Search for the cell housing the specified text and yield its [X, Y] center coordinate. 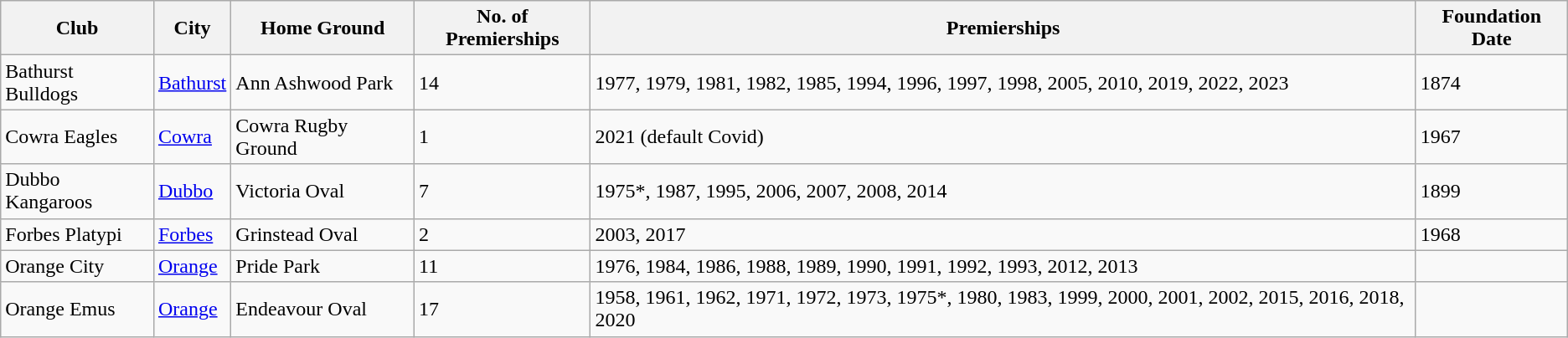
Premierships [1003, 28]
1976, 1984, 1986, 1988, 1989, 1990, 1991, 1992, 1993, 2012, 2013 [1003, 266]
1899 [1491, 191]
Grinstead Oval [323, 234]
7 [503, 191]
Forbes [192, 234]
11 [503, 266]
Orange Emus [77, 310]
Bathurst Bulldogs [77, 82]
1874 [1491, 82]
17 [503, 310]
Orange City [77, 266]
Ann Ashwood Park [323, 82]
City [192, 28]
1958, 1961, 1962, 1971, 1972, 1973, 1975*, 1980, 1983, 1999, 2000, 2001, 2002, 2015, 2016, 2018, 2020 [1003, 310]
Forbes Platypi [77, 234]
Dubbo [192, 191]
1975*, 1987, 1995, 2006, 2007, 2008, 2014 [1003, 191]
Dubbo Kangaroos [77, 191]
1977, 1979, 1981, 1982, 1985, 1994, 1996, 1997, 1998, 2005, 2010, 2019, 2022, 2023 [1003, 82]
1 [503, 137]
Victoria Oval [323, 191]
No. of Premierships [503, 28]
2 [503, 234]
Cowra Rugby Ground [323, 137]
Foundation Date [1491, 28]
2021 (default Covid) [1003, 137]
Endeavour Oval [323, 310]
1967 [1491, 137]
2003, 2017 [1003, 234]
Club [77, 28]
Bathurst [192, 82]
Home Ground [323, 28]
1968 [1491, 234]
Pride Park [323, 266]
Cowra Eagles [77, 137]
14 [503, 82]
Cowra [192, 137]
